Pinpoint the cell where the given text exists, returning its (x, y) midpoint coordinate. 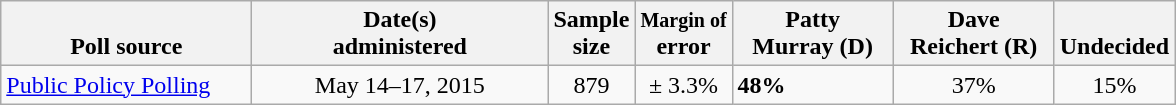
Undecided (1114, 34)
PattyMurray (D) (812, 34)
879 (592, 85)
± 3.3% (684, 85)
May 14–17, 2015 (400, 85)
Public Policy Polling (126, 85)
Poll source (126, 34)
37% (974, 85)
Margin oferror (684, 34)
48% (812, 85)
15% (1114, 85)
Samplesize (592, 34)
Date(s)administered (400, 34)
DaveReichert (R) (974, 34)
